Return the (x, y) coordinate for the center point of the cell that contains the specified text.  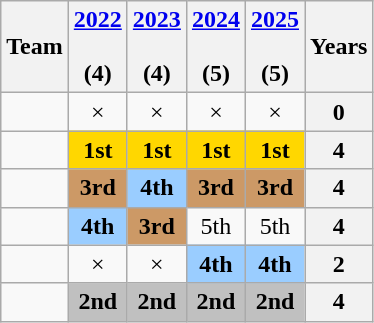
2 (339, 264)
2025(5) (274, 47)
Team (35, 47)
0 (339, 112)
2024(5) (216, 47)
2022(4) (98, 47)
Years (339, 47)
2023(4) (156, 47)
